Pinpoint the cell where the given text exists, returning its (x, y) midpoint coordinate. 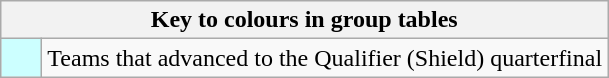
Teams that advanced to the Qualifier (Shield) quarterfinal (325, 58)
Key to colours in group tables (304, 20)
